Determine the [x, y] coordinate at the center of the cell enclosing the given text.  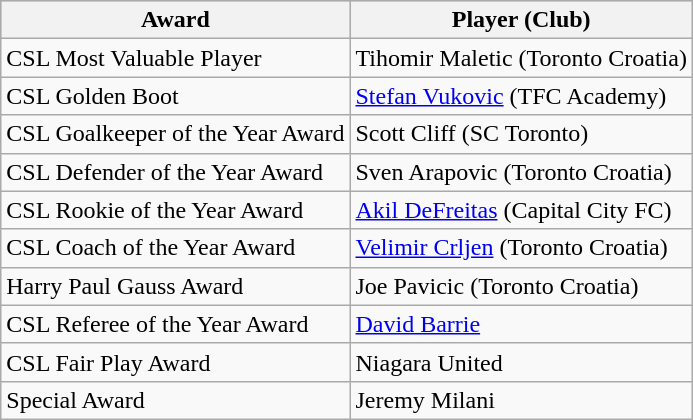
CSL Defender of the Year Award [176, 172]
CSL Fair Play Award [176, 362]
Akil DeFreitas (Capital City FC) [521, 210]
CSL Coach of the Year Award [176, 248]
CSL Most Valuable Player [176, 58]
Award [176, 20]
CSL Golden Boot [176, 96]
Sven Arapovic (Toronto Croatia) [521, 172]
CSL Referee of the Year Award [176, 324]
Stefan Vukovic (TFC Academy) [521, 96]
Player (Club) [521, 20]
Scott Cliff (SC Toronto) [521, 134]
Velimir Crljen (Toronto Croatia) [521, 248]
Jeremy Milani [521, 400]
CSL Goalkeeper of the Year Award [176, 134]
Harry Paul Gauss Award [176, 286]
Niagara United [521, 362]
Tihomir Maletic (Toronto Croatia) [521, 58]
Special Award [176, 400]
Joe Pavicic (Toronto Croatia) [521, 286]
David Barrie [521, 324]
CSL Rookie of the Year Award [176, 210]
